Return the (X, Y) coordinate for the center point of the cell that contains the specified text.  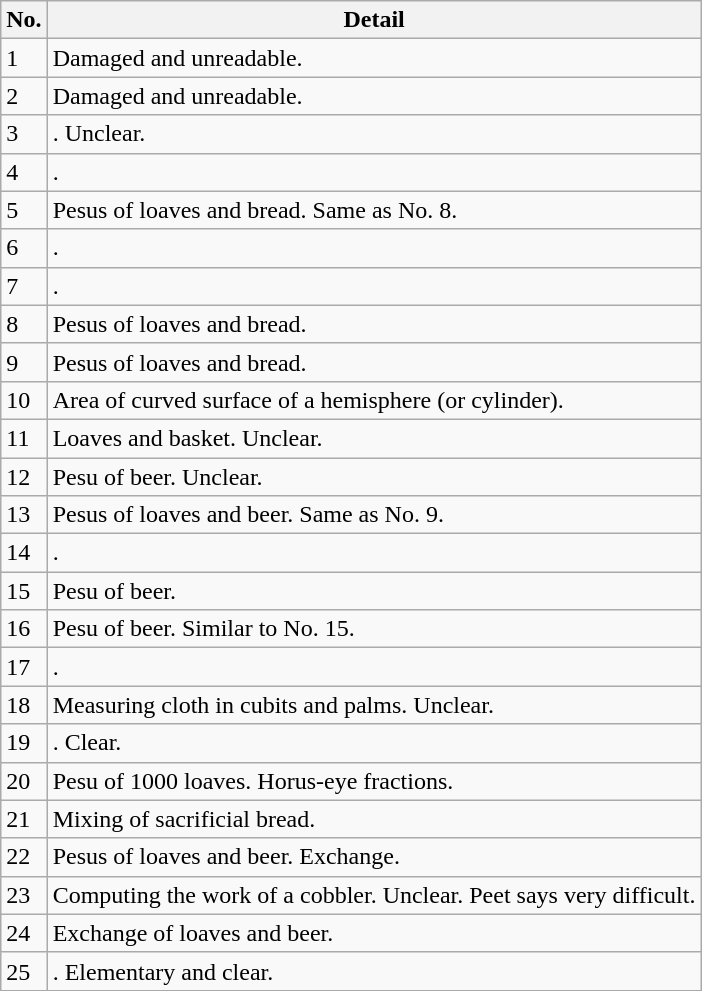
4 (24, 172)
1 (24, 58)
Pesus of loaves and beer. Same as No. 9. (374, 515)
7 (24, 286)
. Unclear. (374, 134)
19 (24, 743)
Pesu of 1000 loaves. Horus-eye fractions. (374, 781)
16 (24, 629)
Area of curved surface of a hemisphere (or cylinder). (374, 400)
Computing the work of a cobbler. Unclear. Peet says very difficult. (374, 895)
21 (24, 819)
12 (24, 477)
. Clear. (374, 743)
Mixing of sacrificial bread. (374, 819)
Pesu of beer. (374, 591)
13 (24, 515)
14 (24, 553)
25 (24, 971)
15 (24, 591)
18 (24, 705)
5 (24, 210)
17 (24, 667)
6 (24, 248)
8 (24, 324)
20 (24, 781)
3 (24, 134)
9 (24, 362)
Measuring cloth in cubits and palms. Unclear. (374, 705)
10 (24, 400)
. Elementary and clear. (374, 971)
22 (24, 857)
Pesus of loaves and bread. Same as No. 8. (374, 210)
Loaves and basket. Unclear. (374, 438)
No. (24, 20)
23 (24, 895)
2 (24, 96)
Pesu of beer. Unclear. (374, 477)
Detail (374, 20)
24 (24, 933)
Pesu of beer. Similar to No. 15. (374, 629)
Pesus of loaves and beer. Exchange. (374, 857)
Exchange of loaves and beer. (374, 933)
11 (24, 438)
